Identify which cell holds the provided text, then report its (X, Y) central coordinate. 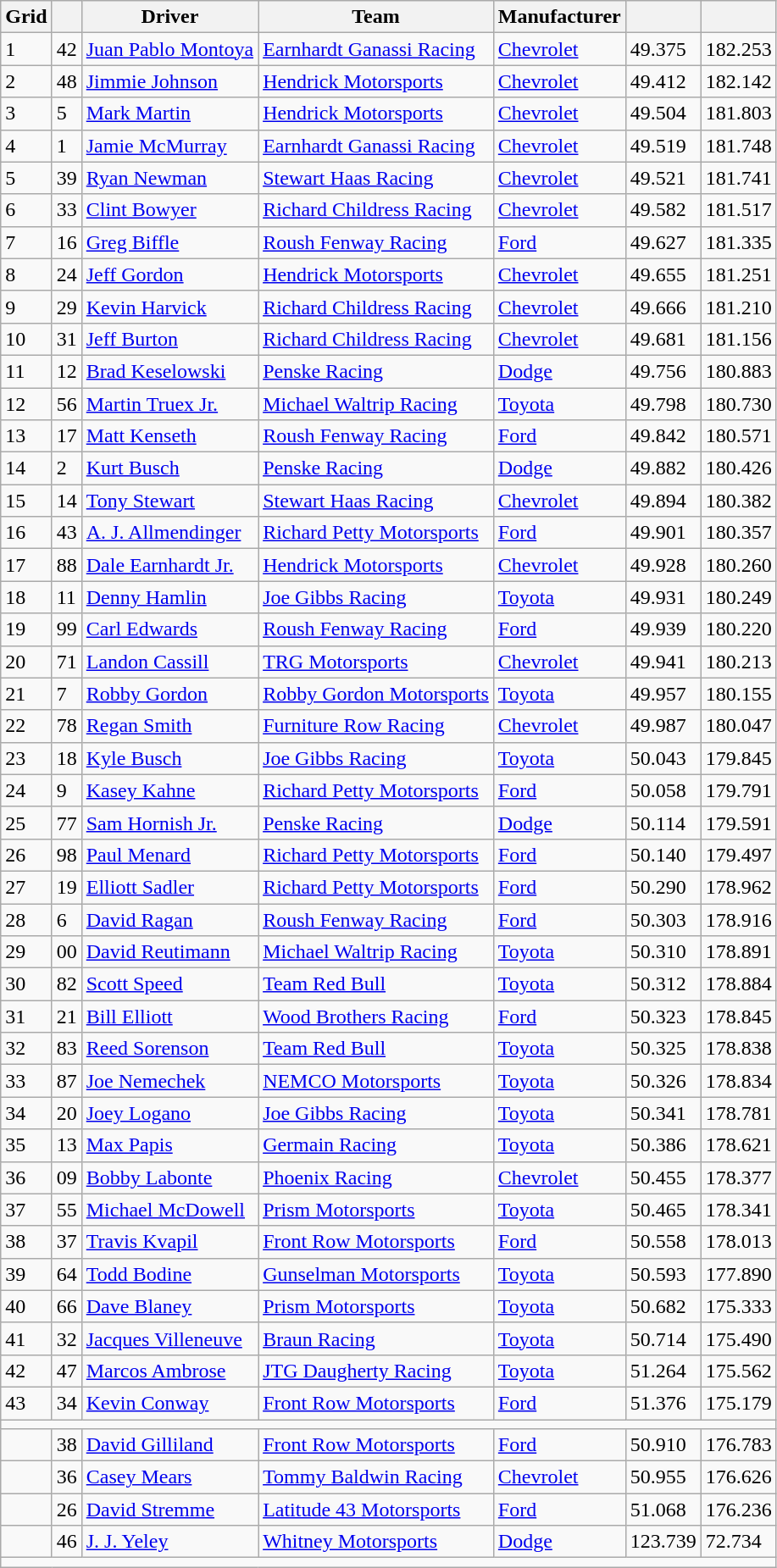
83 (66, 1049)
176.783 (739, 1445)
Michael McDowell (169, 1210)
8 (26, 274)
David Stremme (169, 1510)
178.838 (739, 1049)
180.883 (739, 371)
35 (26, 1145)
180.047 (739, 726)
Jimmie Johnson (169, 81)
77 (66, 823)
78 (66, 726)
179.791 (739, 790)
178.377 (739, 1177)
49.957 (663, 694)
Clint Bowyer (169, 210)
180.213 (739, 662)
82 (66, 984)
175.490 (739, 1338)
179.845 (739, 758)
49.582 (663, 210)
180.220 (739, 629)
50.323 (663, 1017)
178.891 (739, 952)
49.504 (663, 114)
Todd Bodine (169, 1274)
30 (26, 984)
88 (66, 565)
181.748 (739, 146)
51.264 (663, 1371)
87 (66, 1081)
180.357 (739, 533)
50.303 (663, 919)
178.781 (739, 1113)
50.310 (663, 952)
Kurt Busch (169, 468)
180.155 (739, 694)
49.941 (663, 662)
Tommy Baldwin Racing (376, 1477)
49.375 (663, 49)
181.517 (739, 210)
Greg Biffle (169, 242)
47 (66, 1371)
Jacques Villeneuve (169, 1338)
56 (66, 404)
Germain Racing (376, 1145)
99 (66, 629)
Kevin Harvick (169, 307)
Driver (169, 17)
181.251 (739, 274)
175.333 (739, 1306)
50.386 (663, 1145)
182.253 (739, 49)
Matt Kenseth (169, 436)
50.326 (663, 1081)
176.626 (739, 1477)
180.260 (739, 565)
Sam Hornish Jr. (169, 823)
180.249 (739, 597)
49.756 (663, 371)
Scott Speed (169, 984)
50.325 (663, 1049)
49.842 (663, 436)
49.627 (663, 242)
178.013 (739, 1242)
179.497 (739, 855)
49.798 (663, 404)
10 (26, 339)
Tony Stewart (169, 501)
Bill Elliott (169, 1017)
50.312 (663, 984)
49.666 (663, 307)
50.058 (663, 790)
66 (66, 1306)
David Gilliland (169, 1445)
49.987 (663, 726)
179.591 (739, 823)
176.236 (739, 1510)
50.465 (663, 1210)
Denny Hamlin (169, 597)
Wood Brothers Racing (376, 1017)
178.962 (739, 887)
23 (26, 758)
46 (66, 1542)
50.043 (663, 758)
28 (26, 919)
Phoenix Racing (376, 1177)
David Ragan (169, 919)
50.290 (663, 887)
49.681 (663, 339)
Grid (26, 17)
50.114 (663, 823)
Travis Kvapil (169, 1242)
15 (26, 501)
Kevin Conway (169, 1403)
49.931 (663, 597)
49.882 (663, 468)
J. J. Yeley (169, 1542)
49.939 (663, 629)
180.571 (739, 436)
177.890 (739, 1274)
4 (26, 146)
181.803 (739, 114)
48 (66, 81)
50.955 (663, 1477)
Bobby Labonte (169, 1177)
40 (26, 1306)
55 (66, 1210)
181.741 (739, 178)
25 (26, 823)
49.519 (663, 146)
50.714 (663, 1338)
Robby Gordon Motorsports (376, 694)
180.382 (739, 501)
41 (26, 1338)
Mark Martin (169, 114)
178.884 (739, 984)
51.376 (663, 1403)
Dave Blaney (169, 1306)
181.210 (739, 307)
64 (66, 1274)
71 (66, 662)
A. J. Allmendinger (169, 533)
Brad Keselowski (169, 371)
178.916 (739, 919)
49.412 (663, 81)
50.682 (663, 1306)
180.730 (739, 404)
Jeff Gordon (169, 274)
178.621 (739, 1145)
Kasey Kahne (169, 790)
27 (26, 887)
JTG Daugherty Racing (376, 1371)
181.335 (739, 242)
David Reutimann (169, 952)
Jamie McMurray (169, 146)
181.156 (739, 339)
178.341 (739, 1210)
Marcos Ambrose (169, 1371)
TRG Motorsports (376, 662)
Jeff Burton (169, 339)
49.901 (663, 533)
175.562 (739, 1371)
Ryan Newman (169, 178)
50.341 (663, 1113)
22 (26, 726)
50.910 (663, 1445)
49.894 (663, 501)
50.593 (663, 1274)
Whitney Motorsports (376, 1542)
Team (376, 17)
178.845 (739, 1017)
Dale Earnhardt Jr. (169, 565)
Robby Gordon (169, 694)
Elliott Sadler (169, 887)
182.142 (739, 81)
175.179 (739, 1403)
Juan Pablo Montoya (169, 49)
180.426 (739, 468)
49.928 (663, 565)
98 (66, 855)
00 (66, 952)
49.521 (663, 178)
Paul Menard (169, 855)
Joe Nemechek (169, 1081)
50.455 (663, 1177)
Reed Sorenson (169, 1049)
Martin Truex Jr. (169, 404)
NEMCO Motorsports (376, 1081)
Carl Edwards (169, 629)
178.834 (739, 1081)
Latitude 43 Motorsports (376, 1510)
Max Papis (169, 1145)
50.140 (663, 855)
Furniture Row Racing (376, 726)
51.068 (663, 1510)
Manufacturer (559, 17)
Landon Cassill (169, 662)
Gunselman Motorsports (376, 1274)
Braun Racing (376, 1338)
Kyle Busch (169, 758)
123.739 (663, 1542)
Casey Mears (169, 1477)
Regan Smith (169, 726)
72.734 (739, 1542)
3 (26, 114)
09 (66, 1177)
49.655 (663, 274)
50.558 (663, 1242)
Joey Logano (169, 1113)
